Locate the cell with the specified text and output its (X, Y) center coordinate. 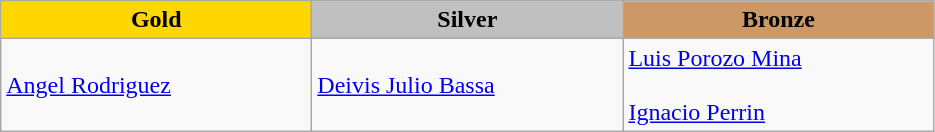
Angel Rodriguez (156, 85)
Deivis Julio Bassa (468, 85)
Gold (156, 20)
Silver (468, 20)
Bronze (778, 20)
Luis Porozo MinaIgnacio Perrin (778, 85)
